Provide the [x, y] coordinate of the cell's center where the given text is located.  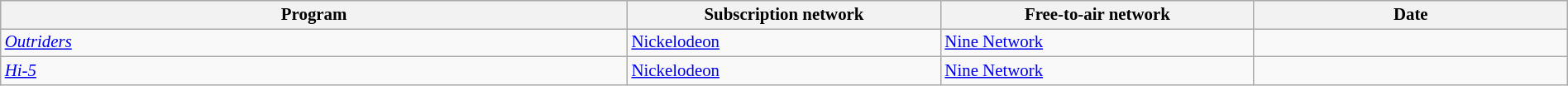
Free-to-air network [1097, 15]
Date [1411, 15]
Hi-5 [314, 70]
Subscription network [784, 15]
Outriders [314, 42]
Program [314, 15]
